For the text-containing cell, return its midpoint in (X, Y) coordinate format. 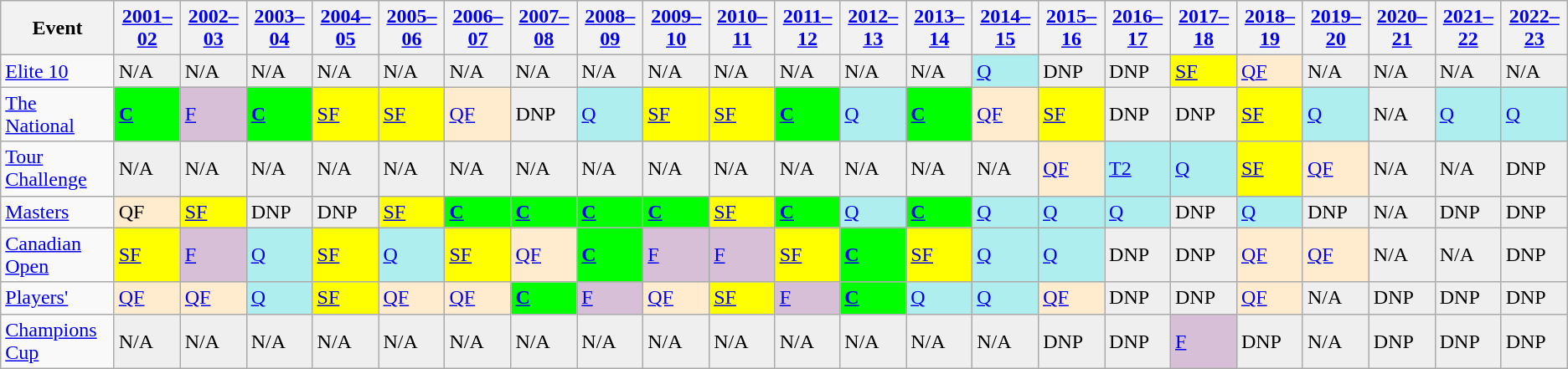
2019–20 (1335, 28)
Players' (57, 298)
Event (57, 28)
Masters (57, 212)
2002–03 (213, 28)
2016–17 (1137, 28)
T2 (1137, 169)
2010–11 (742, 28)
2005–06 (412, 28)
Elite 10 (57, 71)
The National (57, 114)
2017–18 (1203, 28)
Canadian Open (57, 254)
2003–04 (280, 28)
Tour Challenge (57, 169)
2015–16 (1072, 28)
2009–10 (677, 28)
2021–22 (1467, 28)
2013–14 (940, 28)
Champions Cup (57, 341)
2006–07 (477, 28)
2011–12 (807, 28)
2007–08 (544, 28)
2001–02 (147, 28)
2014–15 (1005, 28)
2018–19 (1270, 28)
2020–21 (1402, 28)
2008–09 (610, 28)
2012–13 (873, 28)
2004–05 (345, 28)
2022–23 (1534, 28)
